Determine the (X, Y) coordinate at the center of the cell enclosing the given text.  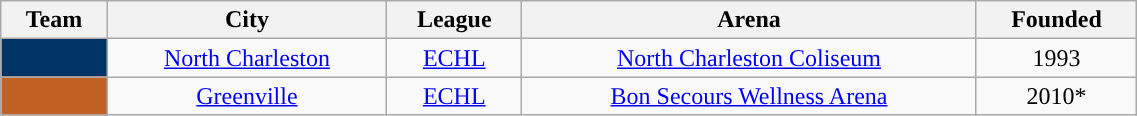
North Charleston Coliseum (749, 58)
North Charleston (246, 58)
League (454, 20)
City (246, 20)
Bon Secours Wellness Arena (749, 96)
1993 (1056, 58)
Team (54, 20)
Greenville (246, 96)
Arena (749, 20)
Founded (1056, 20)
2010* (1056, 96)
